Return the [x, y] coordinate for the center point of the cell that contains the specified text.  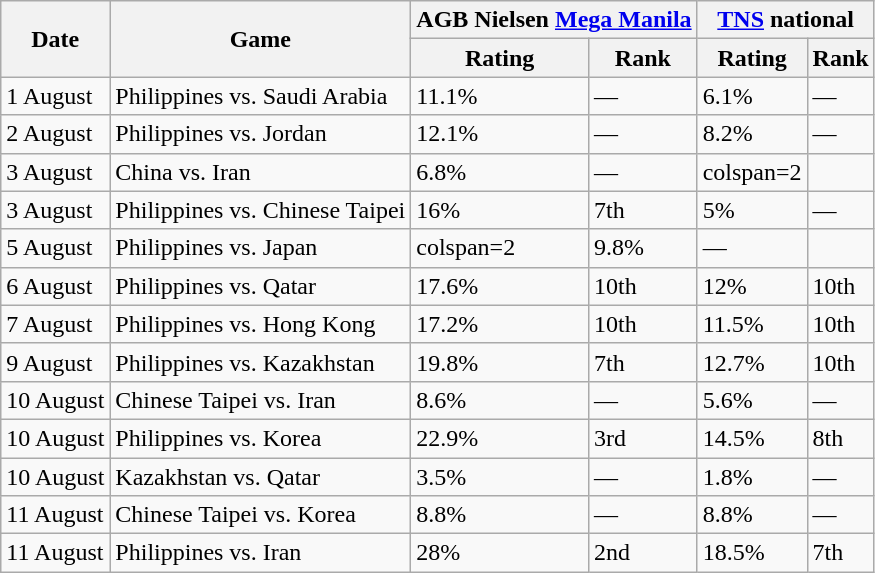
Philippines vs. Iran [260, 553]
11.5% [752, 324]
17.2% [500, 324]
19.8% [500, 362]
3.5% [500, 477]
Philippines vs. Chinese Taipei [260, 210]
Chinese Taipei vs. Iran [260, 400]
1 August [56, 96]
8.6% [500, 400]
16% [500, 210]
Game [260, 39]
5.6% [752, 400]
28% [500, 553]
12.7% [752, 362]
Philippines vs. Korea [260, 438]
Philippines vs. Kazakhstan [260, 362]
TNS national [786, 20]
17.6% [500, 286]
8th [840, 438]
2 August [56, 134]
Date [56, 39]
China vs. Iran [260, 172]
6.8% [500, 172]
Philippines vs. Japan [260, 248]
Philippines vs. Qatar [260, 286]
11.1% [500, 96]
9 August [56, 362]
18.5% [752, 553]
5 August [56, 248]
Kazakhstan vs. Qatar [260, 477]
2nd [644, 553]
Philippines vs. Jordan [260, 134]
5% [752, 210]
Chinese Taipei vs. Korea [260, 515]
Philippines vs. Hong Kong [260, 324]
12.1% [500, 134]
3rd [644, 438]
Philippines vs. Saudi Arabia [260, 96]
14.5% [752, 438]
9.8% [644, 248]
1.8% [752, 477]
8.2% [752, 134]
AGB Nielsen Mega Manila [554, 20]
6.1% [752, 96]
12% [752, 286]
6 August [56, 286]
7 August [56, 324]
22.9% [500, 438]
